For the text-containing cell, return its midpoint in (x, y) coordinate format. 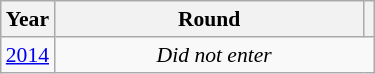
Did not enter (214, 55)
2014 (28, 55)
Year (28, 19)
Round (209, 19)
